Capture the cell that displays the provided text and extract its [X, Y] central coordinate. 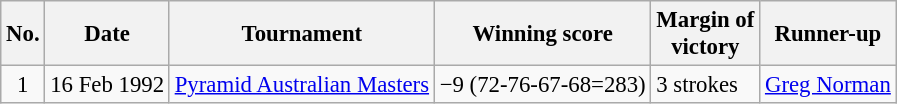
16 Feb 1992 [107, 85]
1 [23, 85]
Margin ofvictory [706, 34]
Greg Norman [828, 85]
No. [23, 34]
Pyramid Australian Masters [302, 85]
−9 (72-76-67-68=283) [542, 85]
Date [107, 34]
Runner-up [828, 34]
Winning score [542, 34]
3 strokes [706, 85]
Tournament [302, 34]
